Scan for the cell matching the given text and deliver its (X, Y) coordinate at center. 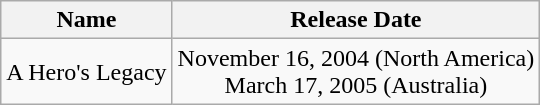
A Hero's Legacy (86, 72)
Release Date (356, 20)
November 16, 2004 (North America)March 17, 2005 (Australia) (356, 72)
Name (86, 20)
